Search for the cell housing the specified text and yield its (X, Y) center coordinate. 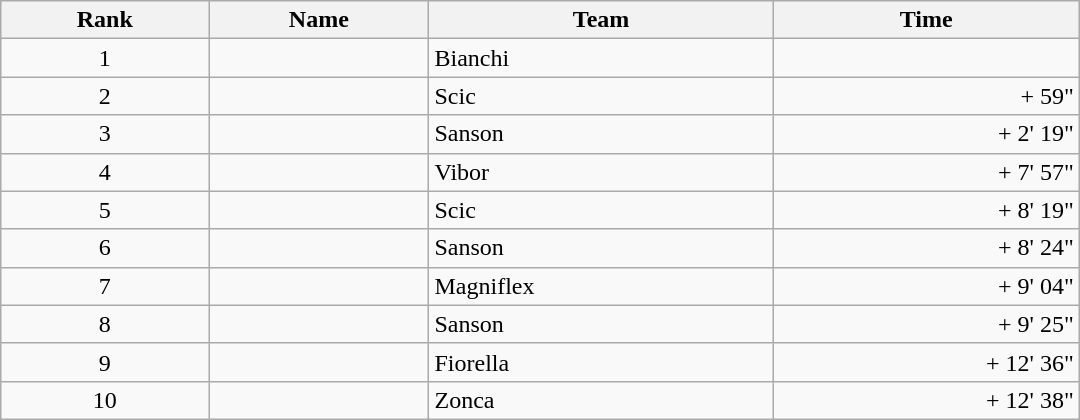
2 (105, 96)
1 (105, 58)
+ 7' 57" (926, 172)
9 (105, 362)
Name (319, 20)
10 (105, 400)
6 (105, 248)
+ 9' 04" (926, 286)
+ 2' 19" (926, 134)
+ 59" (926, 96)
Magniflex (601, 286)
4 (105, 172)
+ 8' 19" (926, 210)
Fiorella (601, 362)
3 (105, 134)
Time (926, 20)
Bianchi (601, 58)
Zonca (601, 400)
Rank (105, 20)
+ 12' 38" (926, 400)
+ 12' 36" (926, 362)
5 (105, 210)
+ 9' 25" (926, 324)
7 (105, 286)
8 (105, 324)
Vibor (601, 172)
Team (601, 20)
+ 8' 24" (926, 248)
